Search for the cell housing the specified text and yield its (x, y) center coordinate. 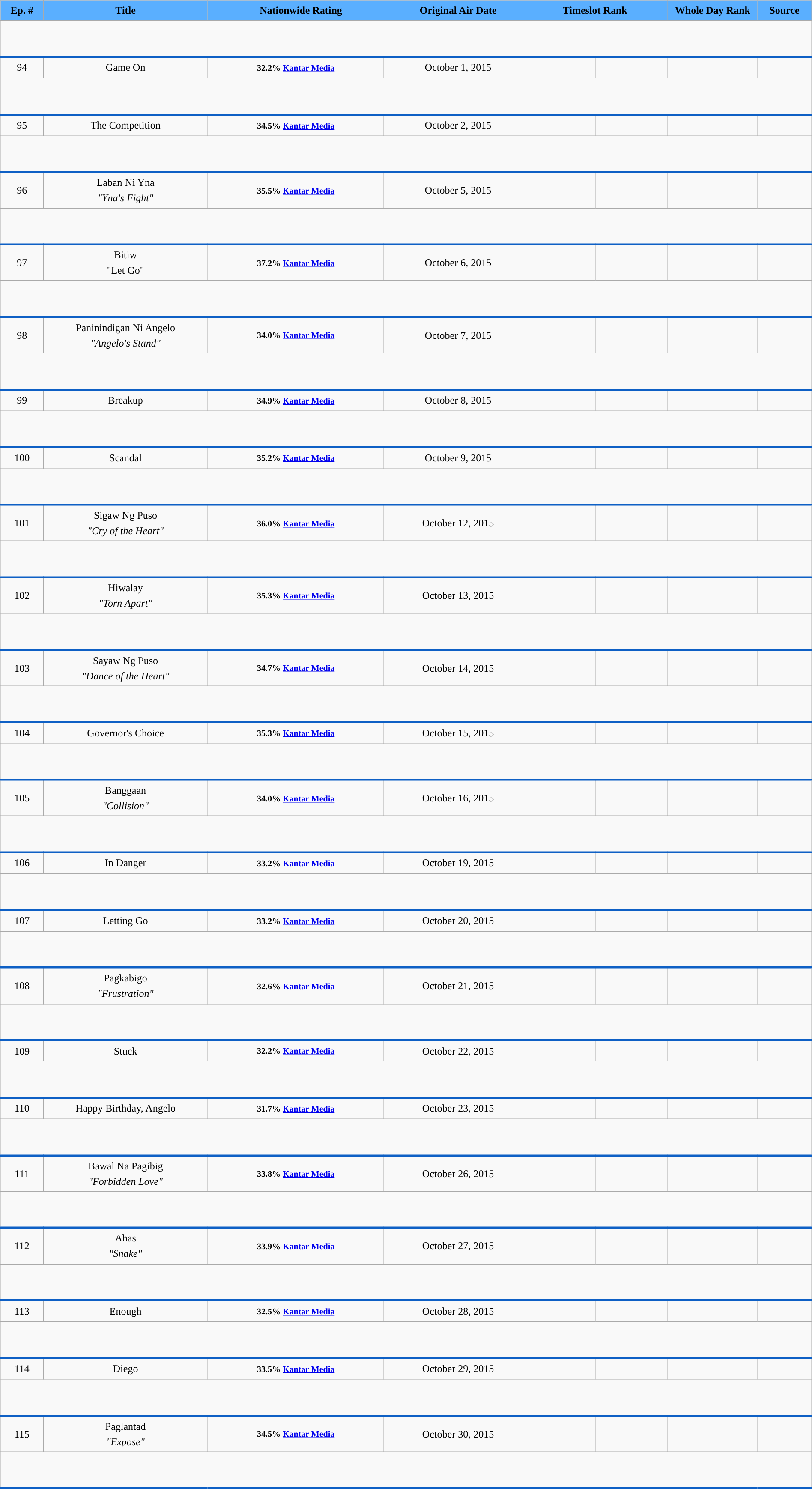
98 (22, 335)
107 (22, 921)
October 26, 2015 (458, 1174)
Source (785, 10)
October 7, 2015 (458, 335)
October 8, 2015 (458, 400)
October 16, 2015 (458, 798)
Sayaw Ng Puso "Dance of the Heart" (126, 667)
33.5% Kantar Media (296, 1369)
35.5% Kantar Media (296, 190)
110 (22, 1108)
111 (22, 1174)
94 (22, 67)
Bitiw "Let Go" (126, 263)
Enough (126, 1311)
104 (22, 733)
October 2, 2015 (458, 125)
October 30, 2015 (458, 1433)
Scandal (126, 458)
Game On (126, 67)
32.6% Kantar Media (296, 986)
108 (22, 986)
36.0% Kantar Media (296, 523)
October 22, 2015 (458, 1051)
October 9, 2015 (458, 458)
October 15, 2015 (458, 733)
103 (22, 667)
96 (22, 190)
Letting Go (126, 921)
Title (126, 10)
Banggaan "Collision" (126, 798)
99 (22, 400)
Nationwide Rating (301, 10)
October 1, 2015 (458, 67)
October 21, 2015 (458, 986)
33.9% Kantar Media (296, 1246)
105 (22, 798)
Sigaw Ng Puso "Cry of the Heart" (126, 523)
Paglantad "Expose" (126, 1433)
October 19, 2015 (458, 863)
Ahas "Snake" (126, 1246)
102 (22, 595)
October 29, 2015 (458, 1369)
32.5% Kantar Media (296, 1311)
Diego (126, 1369)
The Competition (126, 125)
October 20, 2015 (458, 921)
Stuck (126, 1051)
Governor's Choice (126, 733)
115 (22, 1433)
Happy Birthday, Angelo (126, 1108)
October 13, 2015 (458, 595)
Paninindigan Ni Angelo "Angelo's Stand" (126, 335)
Original Air Date (458, 10)
35.2% Kantar Media (296, 458)
34.7% Kantar Media (296, 667)
Breakup (126, 400)
95 (22, 125)
Hiwalay "Torn Apart" (126, 595)
In Danger (126, 863)
33.8% Kantar Media (296, 1174)
October 12, 2015 (458, 523)
101 (22, 523)
October 28, 2015 (458, 1311)
October 27, 2015 (458, 1246)
Timeslot Rank (595, 10)
34.9% Kantar Media (296, 400)
106 (22, 863)
100 (22, 458)
Bawal Na Pagibig "Forbidden Love" (126, 1174)
Pagkabigo "Frustration" (126, 986)
Ep. # (22, 10)
October 14, 2015 (458, 667)
113 (22, 1311)
October 23, 2015 (458, 1108)
October 5, 2015 (458, 190)
109 (22, 1051)
112 (22, 1246)
Laban Ni Yna "Yna's Fight" (126, 190)
Whole Day Rank (713, 10)
114 (22, 1369)
October 6, 2015 (458, 263)
97 (22, 263)
31.7% Kantar Media (296, 1108)
37.2% Kantar Media (296, 263)
